Determine the (X, Y) coordinate at the center of the cell enclosing the given text.  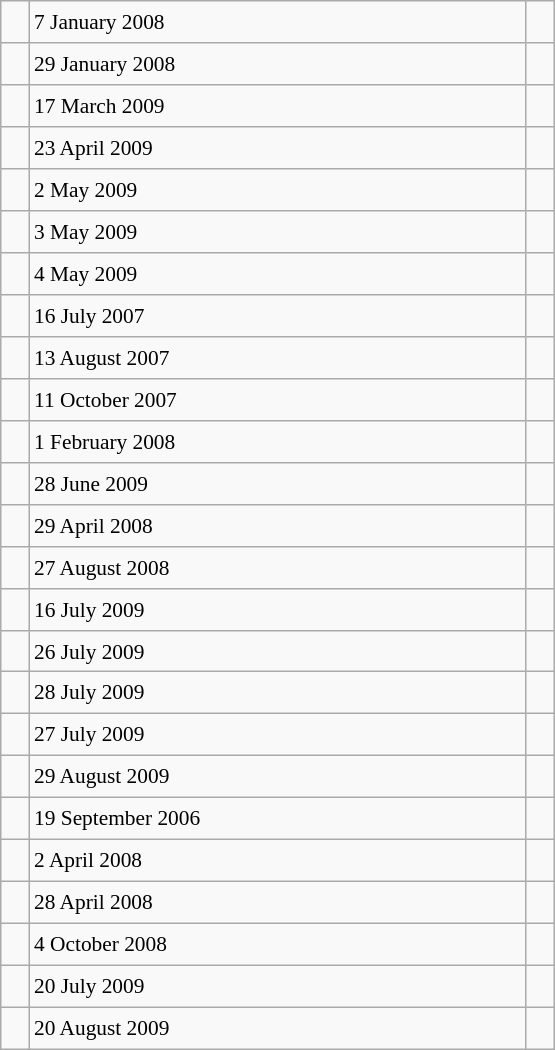
4 October 2008 (278, 945)
20 July 2009 (278, 986)
16 July 2009 (278, 609)
2 May 2009 (278, 190)
3 May 2009 (278, 232)
27 July 2009 (278, 735)
20 August 2009 (278, 1028)
11 October 2007 (278, 399)
28 July 2009 (278, 693)
29 April 2008 (278, 525)
7 January 2008 (278, 22)
1 February 2008 (278, 441)
27 August 2008 (278, 567)
16 July 2007 (278, 316)
28 April 2008 (278, 903)
4 May 2009 (278, 274)
19 September 2006 (278, 819)
13 August 2007 (278, 358)
26 July 2009 (278, 651)
23 April 2009 (278, 148)
29 August 2009 (278, 777)
2 April 2008 (278, 861)
17 March 2009 (278, 106)
28 June 2009 (278, 483)
29 January 2008 (278, 64)
